Scan for the cell matching the given text and deliver its [x, y] coordinate at center. 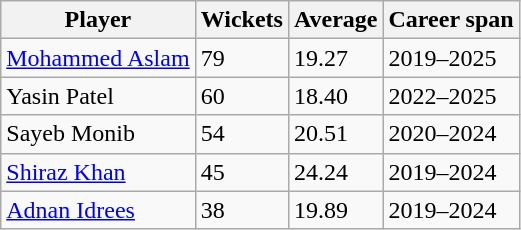
Shiraz Khan [98, 172]
18.40 [336, 96]
2020–2024 [451, 134]
79 [242, 58]
24.24 [336, 172]
Wickets [242, 20]
54 [242, 134]
Yasin Patel [98, 96]
19.89 [336, 210]
20.51 [336, 134]
45 [242, 172]
Mohammed Aslam [98, 58]
38 [242, 210]
Adnan Idrees [98, 210]
Player [98, 20]
60 [242, 96]
Average [336, 20]
19.27 [336, 58]
Career span [451, 20]
2019–2025 [451, 58]
Sayeb Monib [98, 134]
2022–2025 [451, 96]
